From the cell containing the given text, extract its center point as (x, y) coordinate. 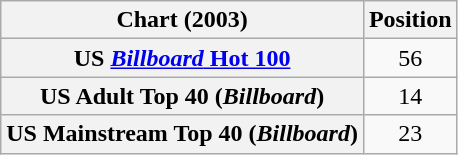
Chart (2003) (182, 20)
US Adult Top 40 (Billboard) (182, 96)
56 (410, 58)
Position (410, 20)
14 (410, 96)
US Billboard Hot 100 (182, 58)
US Mainstream Top 40 (Billboard) (182, 134)
23 (410, 134)
